Find where the given text appears and provide that cell's center as (X, Y) coordinate. 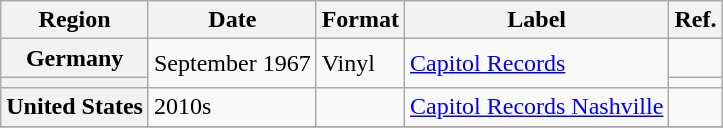
Germany (75, 58)
2010s (232, 107)
United States (75, 107)
September 1967 (232, 64)
Format (360, 20)
Region (75, 20)
Label (537, 20)
Capitol Records (537, 64)
Vinyl (360, 64)
Capitol Records Nashville (537, 107)
Ref. (696, 20)
Date (232, 20)
